Return the (x, y) coordinate for the center point of the cell that contains the specified text.  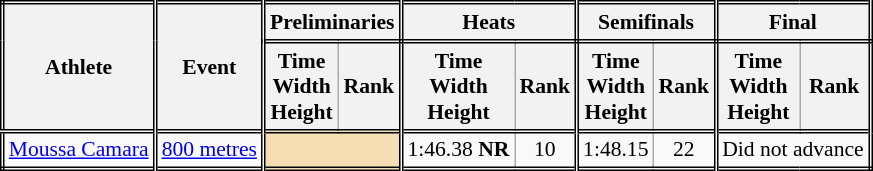
22 (685, 150)
Preliminaries (332, 22)
Event (209, 67)
1:46.38 NR (458, 150)
Athlete (78, 67)
800 metres (209, 150)
Moussa Camara (78, 150)
Semifinals (646, 22)
Heats (489, 22)
Did not advance (794, 150)
Final (794, 22)
10 (545, 150)
1:48.15 (616, 150)
